Detect which cell encompasses the target text, then output its [x, y] center coordinate. 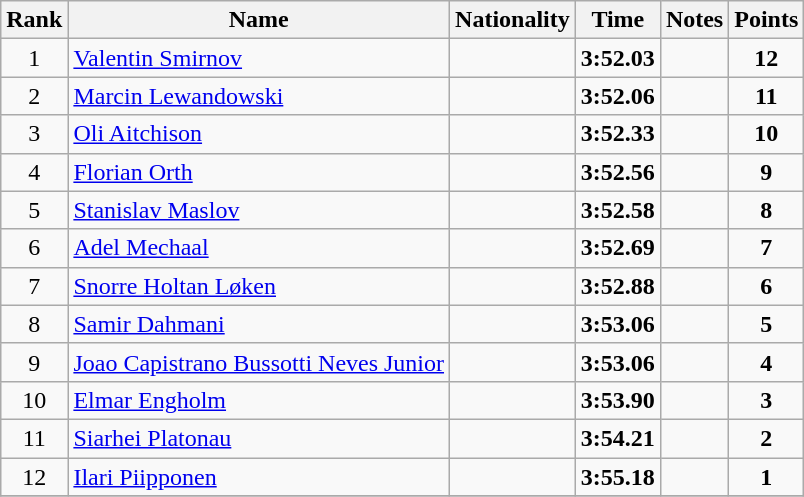
Oli Aitchison [259, 134]
Adel Mechaal [259, 248]
Ilari Piipponen [259, 477]
3:52.88 [618, 286]
Time [618, 20]
Notes [694, 20]
Joao Capistrano Bussotti Neves Junior [259, 362]
3:53.90 [618, 400]
Stanislav Maslov [259, 210]
3:52.03 [618, 58]
Valentin Smirnov [259, 58]
3:54.21 [618, 438]
3:52.33 [618, 134]
Points [766, 20]
3:52.06 [618, 96]
Marcin Lewandowski [259, 96]
Elmar Engholm [259, 400]
Name [259, 20]
Samir Dahmani [259, 324]
Snorre Holtan Løken [259, 286]
3:55.18 [618, 477]
Nationality [513, 20]
Florian Orth [259, 172]
3:52.69 [618, 248]
Rank [34, 20]
Siarhei Platonau [259, 438]
3:52.56 [618, 172]
3:52.58 [618, 210]
